Return the [x, y] coordinate for the center point of the cell that contains the specified text.  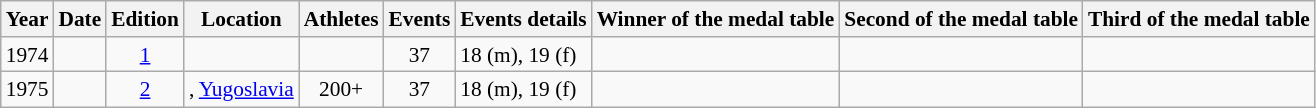
2 [145, 90]
Location [242, 19]
Winner of the medal table [716, 19]
200+ [342, 90]
Athletes [342, 19]
Events [419, 19]
1 [145, 55]
Edition [145, 19]
Date [80, 19]
, Yugoslavia [242, 90]
Events details [523, 19]
1974 [28, 55]
1975 [28, 90]
Third of the medal table [1199, 19]
Year [28, 19]
Second of the medal table [961, 19]
